Locate the cell with the specified text and output its [x, y] center coordinate. 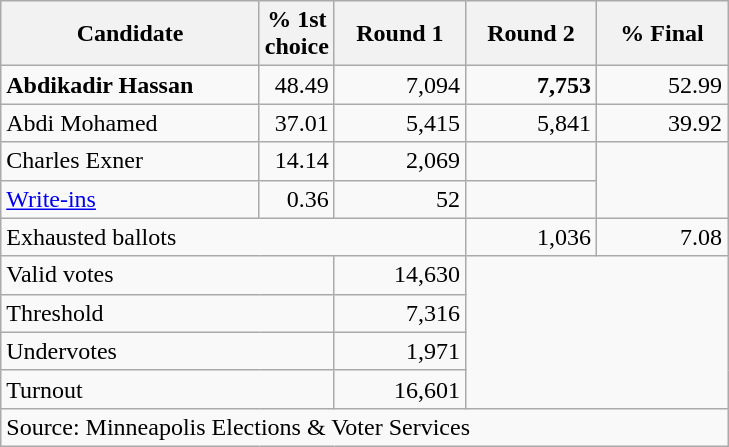
14.14 [296, 161]
Exhausted ballots [234, 237]
37.01 [296, 123]
Candidate [130, 34]
Abdikadir Hassan [130, 85]
% 1stchoice [296, 34]
52.99 [662, 85]
52 [400, 199]
7,094 [400, 85]
% Final [662, 34]
Valid votes [168, 275]
Abdi Mohamed [130, 123]
Round 1 [400, 34]
Write-ins [130, 199]
Charles Exner [130, 161]
Round 2 [530, 34]
5,841 [530, 123]
Source: Minneapolis Elections & Voter Services [364, 427]
Turnout [168, 389]
7.08 [662, 237]
1,971 [400, 351]
0.36 [296, 199]
48.49 [296, 85]
2,069 [400, 161]
14,630 [400, 275]
1,036 [530, 237]
7,316 [400, 313]
Undervotes [168, 351]
39.92 [662, 123]
5,415 [400, 123]
Threshold [168, 313]
16,601 [400, 389]
7,753 [530, 85]
